Output the (x, y) coordinate of the center of the cell containing the given text.  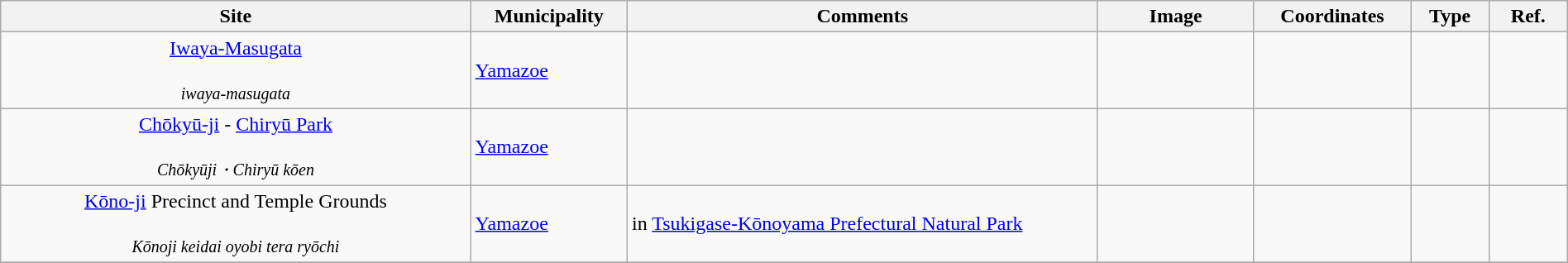
Site (236, 17)
Ref. (1528, 17)
Kōno-ji Precinct and Temple GroundsKōnoji keidai oyobi tera ryōchi (236, 223)
Coordinates (1331, 17)
in Tsukigase-Kōnoyama Prefectural Natural Park (863, 223)
Image (1176, 17)
Municipality (549, 17)
Comments (863, 17)
Iwaya-Masugataiwaya-masugata (236, 70)
Chōkyū-ji - Chiryū ParkChōkyūji・Chiryū kōen (236, 147)
Type (1451, 17)
